From the cell containing the given text, extract its center point as [x, y] coordinate. 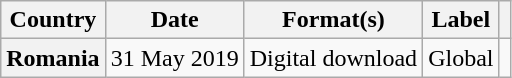
Format(s) [333, 20]
Country [53, 20]
Digital download [333, 58]
31 May 2019 [174, 58]
Label [461, 20]
Romania [53, 58]
Global [461, 58]
Date [174, 20]
